Detect which cell encompasses the target text, then output its (x, y) center coordinate. 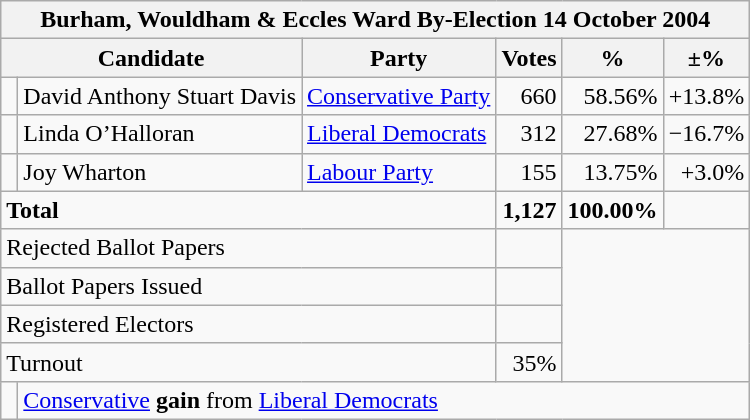
13.75% (612, 172)
Conservative Party (399, 96)
Linda O’Halloran (160, 134)
Party (399, 58)
Turnout (248, 362)
Rejected Ballot Papers (248, 248)
Votes (529, 58)
Total (248, 210)
Registered Electors (248, 324)
Candidate (152, 58)
27.68% (612, 134)
% (612, 58)
155 (529, 172)
+13.8% (706, 96)
100.00% (612, 210)
1,127 (529, 210)
David Anthony Stuart Davis (160, 96)
±% (706, 58)
660 (529, 96)
312 (529, 134)
Ballot Papers Issued (248, 286)
35% (529, 362)
Conservative gain from Liberal Democrats (384, 400)
Joy Wharton (160, 172)
58.56% (612, 96)
Liberal Democrats (399, 134)
Labour Party (399, 172)
−16.7% (706, 134)
+3.0% (706, 172)
Burham, Wouldham & Eccles Ward By-Election 14 October 2004 (376, 20)
